Find where the given text appears and provide that cell's center as (X, Y) coordinate. 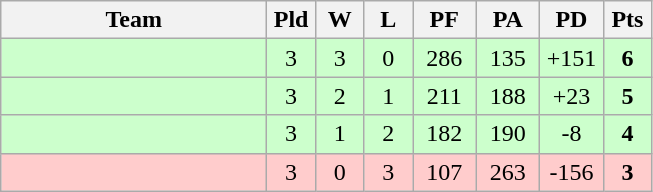
L (388, 20)
135 (508, 58)
Pts (628, 20)
4 (628, 134)
+23 (572, 96)
PD (572, 20)
107 (444, 172)
263 (508, 172)
PA (508, 20)
W (340, 20)
PF (444, 20)
Pld (292, 20)
-156 (572, 172)
182 (444, 134)
286 (444, 58)
190 (508, 134)
-8 (572, 134)
188 (508, 96)
+151 (572, 58)
Team (134, 20)
5 (628, 96)
211 (444, 96)
6 (628, 58)
